Detect which cell encompasses the target text, then output its (x, y) center coordinate. 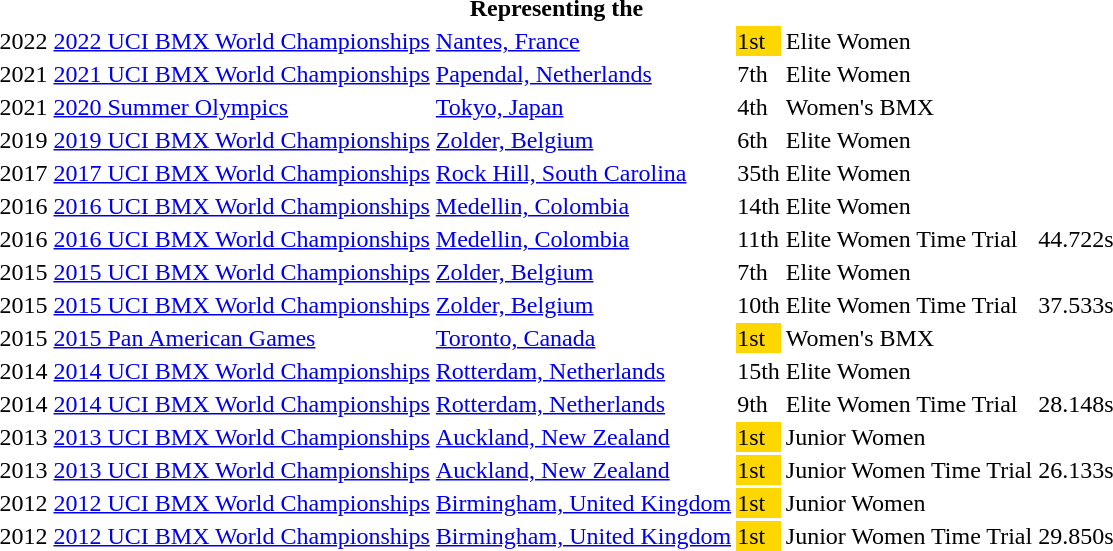
10th (759, 305)
2022 UCI BMX World Championships (242, 41)
2015 Pan American Games (242, 338)
Papendal, Netherlands (583, 74)
9th (759, 404)
Tokyo, Japan (583, 107)
14th (759, 206)
2019 UCI BMX World Championships (242, 140)
6th (759, 140)
2020 Summer Olympics (242, 107)
2017 UCI BMX World Championships (242, 173)
Nantes, France (583, 41)
2021 UCI BMX World Championships (242, 74)
15th (759, 371)
Toronto, Canada (583, 338)
4th (759, 107)
11th (759, 239)
35th (759, 173)
Rock Hill, South Carolina (583, 173)
